Find where the given text appears and provide that cell's center as (x, y) coordinate. 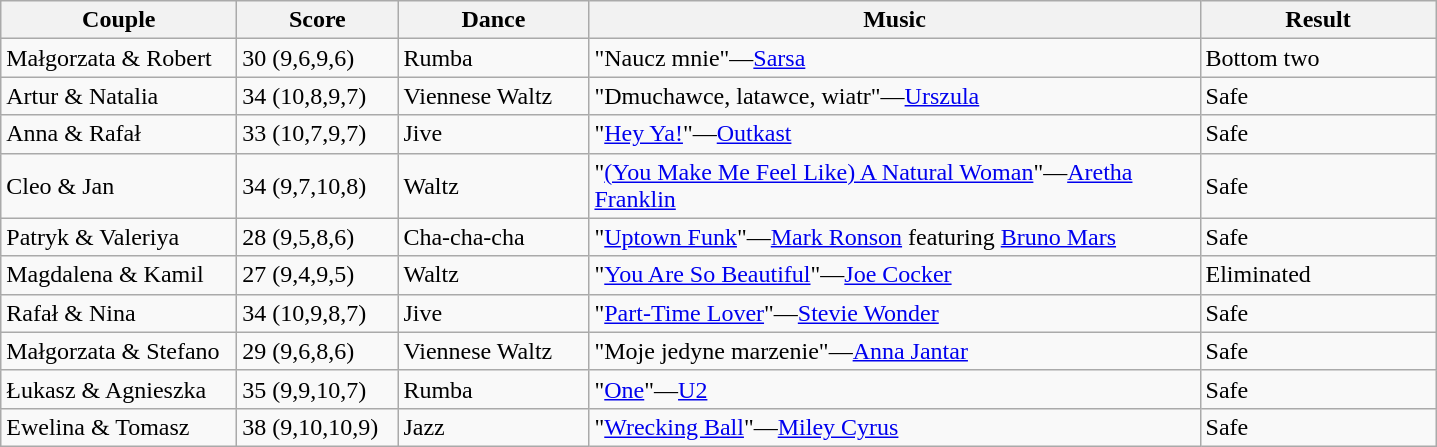
Cha-cha-cha (494, 237)
"Moje jedyne marzenie"—Anna Jantar (894, 351)
35 (9,9,10,7) (318, 389)
34 (10,9,8,7) (318, 313)
"Dmuchawce, latawce, wiatr"—Urszula (894, 96)
34 (9,7,10,8) (318, 186)
Anna & Rafał (119, 134)
"Wrecking Ball"—Miley Cyrus (894, 427)
Ewelina & Tomasz (119, 427)
Result (1318, 20)
"(You Make Me Feel Like) A Natural Woman"—Aretha Franklin (894, 186)
"You Are So Beautiful"—Joe Cocker (894, 275)
"Naucz mnie"—Sarsa (894, 58)
Cleo & Jan (119, 186)
Jazz (494, 427)
Bottom two (1318, 58)
"One"—U2 (894, 389)
Music (894, 20)
Dance (494, 20)
Artur & Natalia (119, 96)
Score (318, 20)
Małgorzata & Stefano (119, 351)
Eliminated (1318, 275)
Magdalena & Kamil (119, 275)
"Hey Ya!"—Outkast (894, 134)
38 (9,10,10,9) (318, 427)
27 (9,4,9,5) (318, 275)
Łukasz & Agnieszka (119, 389)
28 (9,5,8,6) (318, 237)
Małgorzata & Robert (119, 58)
Patryk & Valeriya (119, 237)
"Uptown Funk"—Mark Ronson featuring Bruno Mars (894, 237)
Couple (119, 20)
Rafał & Nina (119, 313)
29 (9,6,8,6) (318, 351)
34 (10,8,9,7) (318, 96)
"Part-Time Lover"—Stevie Wonder (894, 313)
33 (10,7,9,7) (318, 134)
30 (9,6,9,6) (318, 58)
